Output the [x, y] coordinate of the center of the cell containing the given text.  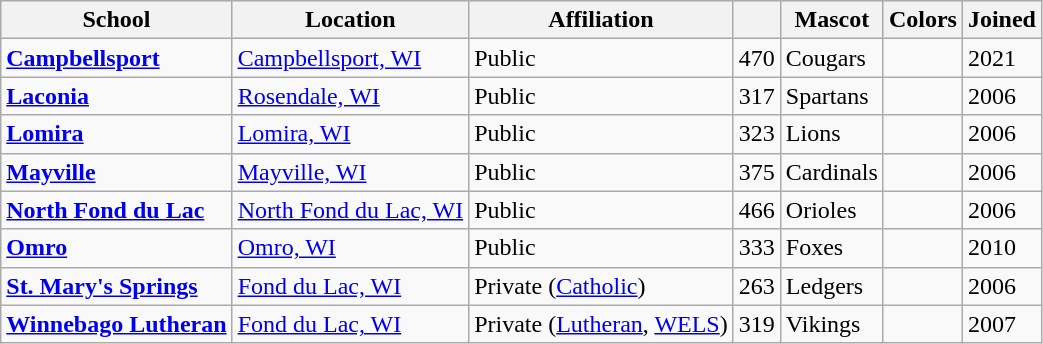
North Fond du Lac, WI [350, 210]
Omro [116, 248]
Cardinals [832, 172]
470 [756, 58]
Private (Catholic) [602, 286]
Lions [832, 134]
Cougars [832, 58]
Ledgers [832, 286]
323 [756, 134]
263 [756, 286]
School [116, 20]
2010 [1002, 248]
Orioles [832, 210]
Laconia [116, 96]
317 [756, 96]
Lomira, WI [350, 134]
2007 [1002, 324]
Campbellsport, WI [350, 58]
466 [756, 210]
North Fond du Lac [116, 210]
Vikings [832, 324]
333 [756, 248]
Rosendale, WI [350, 96]
Mayville [116, 172]
Affiliation [602, 20]
Joined [1002, 20]
Foxes [832, 248]
Spartans [832, 96]
Mascot [832, 20]
2021 [1002, 58]
Lomira [116, 134]
St. Mary's Springs [116, 286]
Campbellsport [116, 58]
319 [756, 324]
Mayville, WI [350, 172]
Winnebago Lutheran [116, 324]
Omro, WI [350, 248]
375 [756, 172]
Location [350, 20]
Private (Lutheran, WELS) [602, 324]
Colors [922, 20]
